Find where the given text appears and provide that cell's center as [X, Y] coordinate. 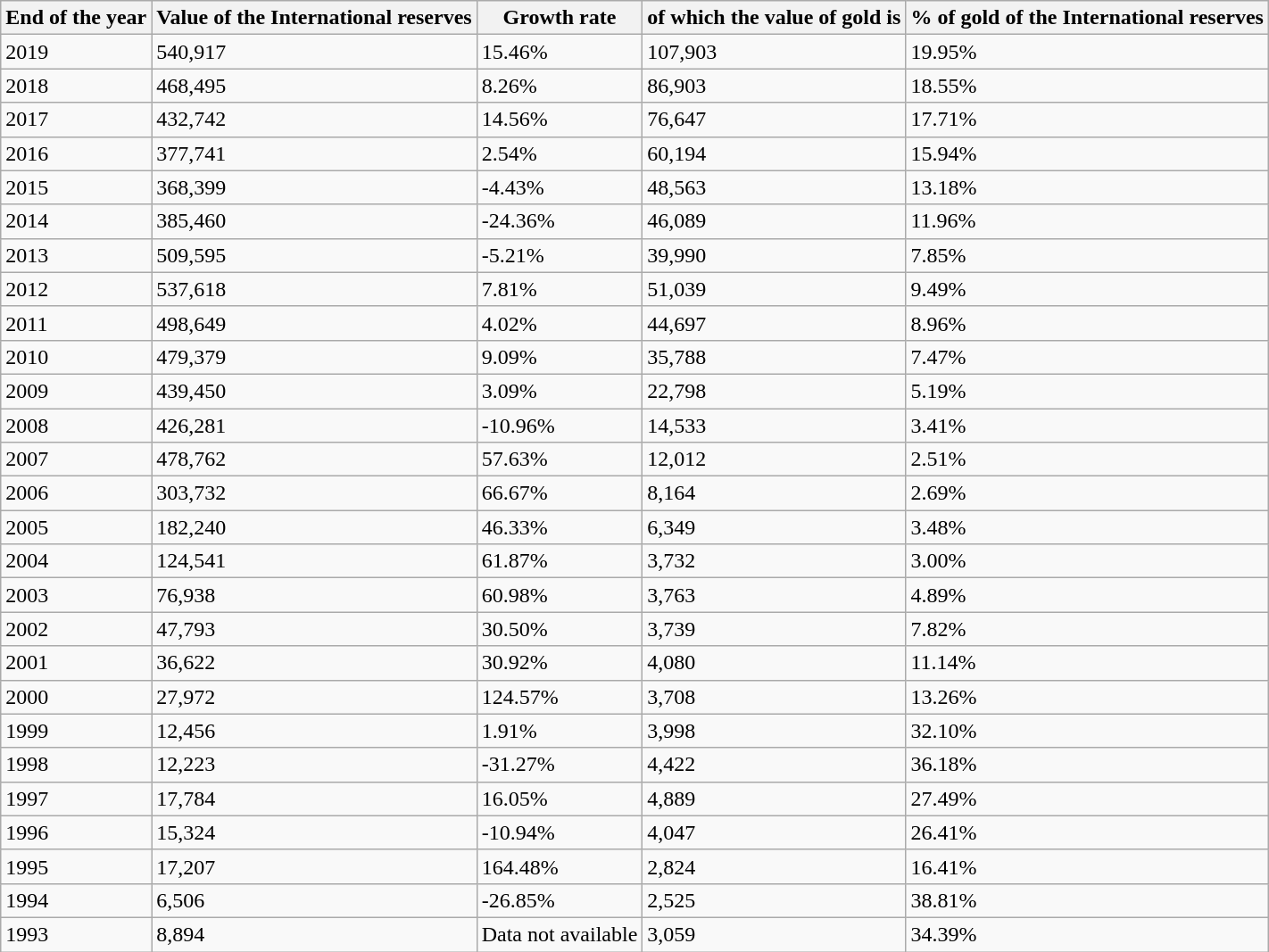
385,460 [314, 221]
182,240 [314, 527]
3.09% [560, 391]
164.48% [560, 866]
30.92% [560, 663]
509,595 [314, 255]
8.26% [560, 86]
124.57% [560, 697]
-10.96% [560, 426]
3.48% [1087, 527]
2007 [77, 459]
468,495 [314, 86]
-26.85% [560, 900]
46,089 [775, 221]
7.85% [1087, 255]
4,422 [775, 765]
2015 [77, 187]
1996 [77, 832]
540,917 [314, 52]
2,525 [775, 900]
3,998 [775, 731]
5.19% [1087, 391]
1995 [77, 866]
2005 [77, 527]
12,012 [775, 459]
107,903 [775, 52]
2.51% [1087, 459]
1997 [77, 799]
6,349 [775, 527]
32.10% [1087, 731]
27,972 [314, 697]
15.46% [560, 52]
4,080 [775, 663]
3,708 [775, 697]
2018 [77, 86]
303,732 [314, 493]
% of gold of the International reserves [1087, 18]
2016 [77, 153]
7.47% [1087, 357]
2000 [77, 697]
2004 [77, 561]
-24.36% [560, 221]
17.71% [1087, 120]
36,622 [314, 663]
2014 [77, 221]
4.02% [560, 323]
47,793 [314, 629]
27.49% [1087, 799]
15.94% [1087, 153]
61.87% [560, 561]
30.50% [560, 629]
14,533 [775, 426]
-5.21% [560, 255]
46.33% [560, 527]
22,798 [775, 391]
439,450 [314, 391]
2002 [77, 629]
479,379 [314, 357]
2012 [77, 289]
6,506 [314, 900]
2009 [77, 391]
3.00% [1087, 561]
4,047 [775, 832]
2010 [77, 357]
9.49% [1087, 289]
51,039 [775, 289]
2006 [77, 493]
60,194 [775, 153]
478,762 [314, 459]
2011 [77, 323]
4,889 [775, 799]
3,739 [775, 629]
3,059 [775, 934]
76,938 [314, 595]
of which the value of gold is [775, 18]
432,742 [314, 120]
368,399 [314, 187]
7.81% [560, 289]
8.96% [1087, 323]
16.05% [560, 799]
Growth rate [560, 18]
26.41% [1087, 832]
End of the year [77, 18]
1994 [77, 900]
48,563 [775, 187]
57.63% [560, 459]
537,618 [314, 289]
35,788 [775, 357]
4.89% [1087, 595]
38.81% [1087, 900]
11.14% [1087, 663]
17,207 [314, 866]
12,223 [314, 765]
34.39% [1087, 934]
39,990 [775, 255]
8,894 [314, 934]
2.69% [1087, 493]
498,649 [314, 323]
2017 [77, 120]
124,541 [314, 561]
36.18% [1087, 765]
Value of the International reserves [314, 18]
3,732 [775, 561]
1993 [77, 934]
76,647 [775, 120]
377,741 [314, 153]
2.54% [560, 153]
15,324 [314, 832]
86,903 [775, 86]
18.55% [1087, 86]
44,697 [775, 323]
2019 [77, 52]
12,456 [314, 731]
2001 [77, 663]
1999 [77, 731]
2008 [77, 426]
19.95% [1087, 52]
8,164 [775, 493]
13.18% [1087, 187]
Data not available [560, 934]
-31.27% [560, 765]
1.91% [560, 731]
13.26% [1087, 697]
426,281 [314, 426]
-4.43% [560, 187]
9.09% [560, 357]
11.96% [1087, 221]
17,784 [314, 799]
-10.94% [560, 832]
14.56% [560, 120]
16.41% [1087, 866]
2013 [77, 255]
60.98% [560, 595]
3.41% [1087, 426]
7.82% [1087, 629]
66.67% [560, 493]
2003 [77, 595]
2,824 [775, 866]
1998 [77, 765]
3,763 [775, 595]
